Return the [X, Y] coordinate for the center point of the cell that contains the specified text.  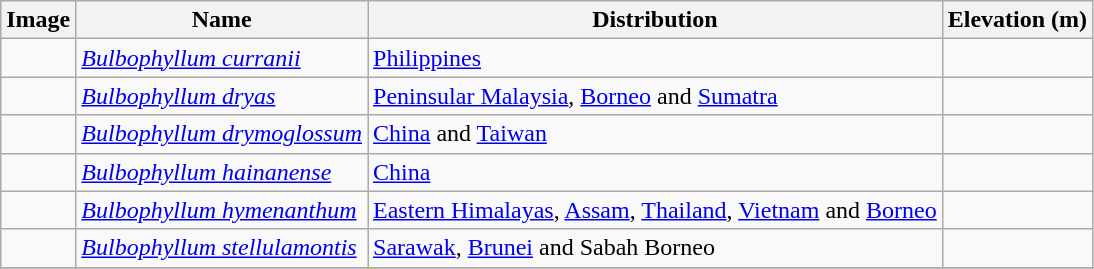
Bulbophyllum dryas [222, 96]
Distribution [656, 20]
Philippines [656, 58]
Elevation (m) [1017, 20]
Peninsular Malaysia, Borneo and Sumatra [656, 96]
Name [222, 20]
Bulbophyllum drymoglossum [222, 134]
Bulbophyllum curranii [222, 58]
Bulbophyllum hymenanthum [222, 210]
Eastern Himalayas, Assam, Thailand, Vietnam and Borneo [656, 210]
Bulbophyllum hainanense [222, 172]
Image [38, 20]
Bulbophyllum stellulamontis [222, 248]
China [656, 172]
Sarawak, Brunei and Sabah Borneo [656, 248]
China and Taiwan [656, 134]
